Return the (x, y) coordinate for the center point of the cell that contains the specified text.  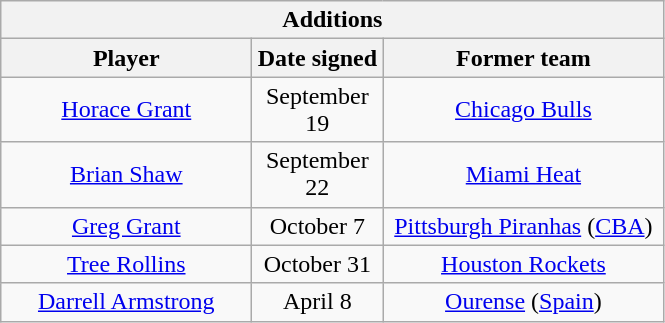
Ourense (Spain) (524, 302)
Additions (332, 20)
Player (126, 58)
Houston Rockets (524, 264)
October 31 (318, 264)
Chicago Bulls (524, 110)
Horace Grant (126, 110)
Brian Shaw (126, 174)
Pittsburgh Piranhas (CBA) (524, 226)
October 7 (318, 226)
September 19 (318, 110)
Former team (524, 58)
April 8 (318, 302)
Greg Grant (126, 226)
Tree Rollins (126, 264)
September 22 (318, 174)
Miami Heat (524, 174)
Darrell Armstrong (126, 302)
Date signed (318, 58)
